Extract the [X, Y] coordinate from the center of the cell holding the provided text.  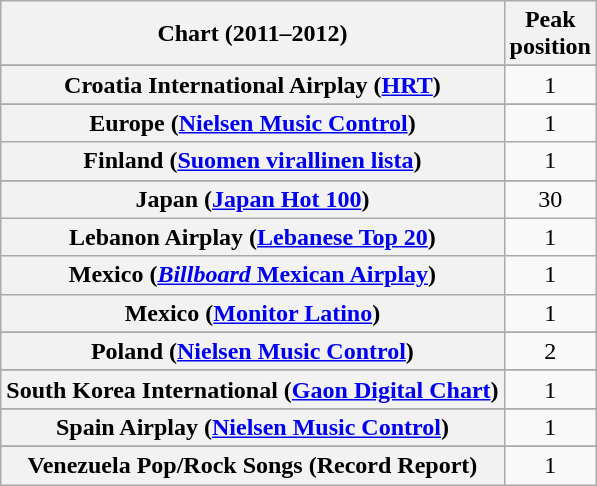
Mexico (Monitor Latino) [252, 313]
Venezuela Pop/Rock Songs (Record Report) [252, 465]
Mexico (Billboard Mexican Airplay) [252, 275]
Chart (2011–2012) [252, 34]
30 [550, 199]
Lebanon Airplay (Lebanese Top 20) [252, 237]
Poland (Nielsen Music Control) [252, 351]
Finland (Suomen virallinen lista) [252, 161]
Europe (Nielsen Music Control) [252, 123]
Japan (Japan Hot 100) [252, 199]
2 [550, 351]
Peakposition [550, 34]
Croatia International Airplay (HRT) [252, 85]
South Korea International (Gaon Digital Chart) [252, 389]
Spain Airplay (Nielsen Music Control) [252, 427]
